Output the (X, Y) coordinate of the center of the cell containing the given text.  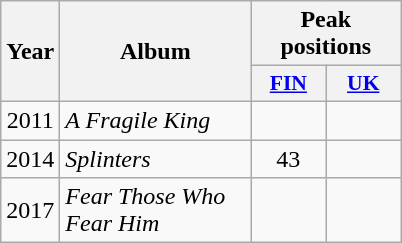
Fear Those Who Fear Him (156, 210)
Splinters (156, 159)
Peak positions (326, 34)
FIN (288, 84)
2017 (30, 210)
Year (30, 52)
Album (156, 52)
43 (288, 159)
2014 (30, 159)
UK (364, 84)
2011 (30, 120)
A Fragile King (156, 120)
